Scan for the cell matching the given text and deliver its [X, Y] coordinate at center. 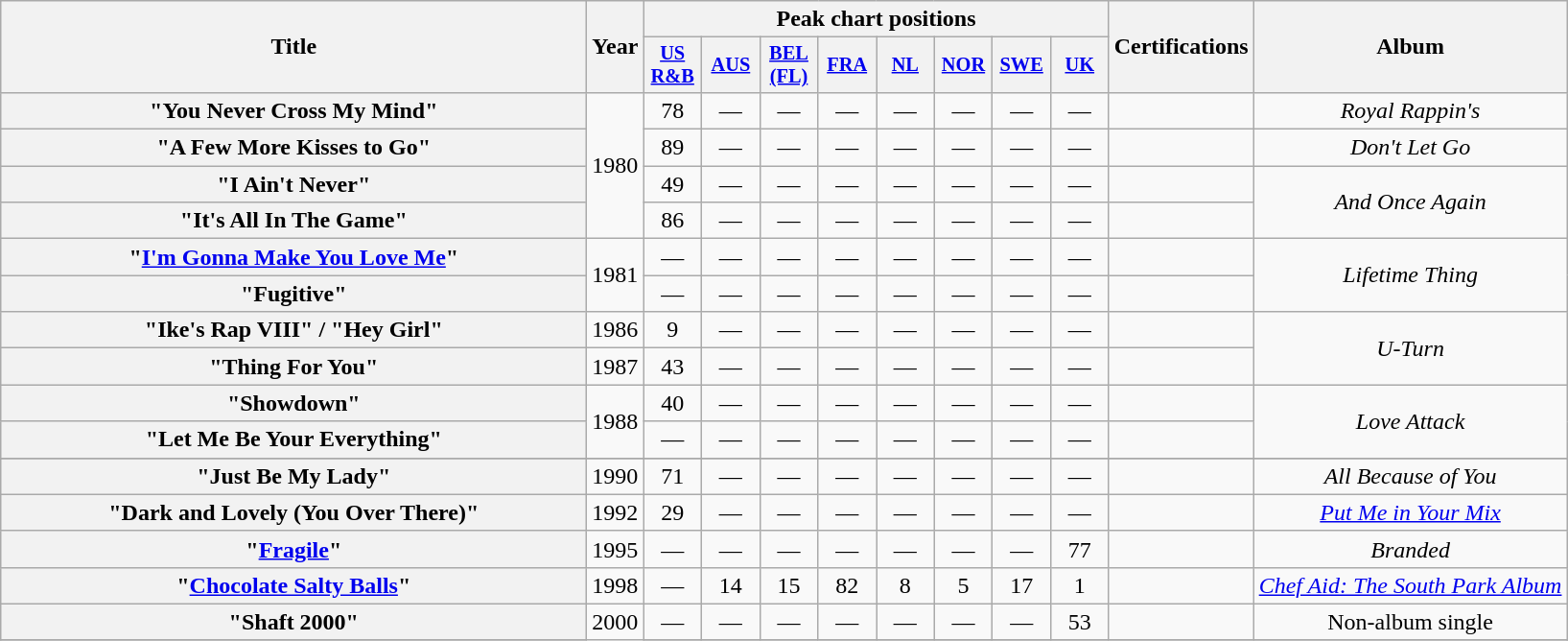
2000 [616, 622]
86 [673, 221]
"Ike's Rap VIII" / "Hey Girl" [293, 330]
"Showdown" [293, 403]
"Dark and Lovely (You Over There)" [293, 512]
And Once Again [1410, 202]
NL [905, 65]
8 [905, 585]
"Shaft 2000" [293, 622]
Certifications [1182, 47]
77 [1080, 549]
49 [673, 184]
1998 [616, 585]
Love Attack [1410, 421]
1987 [616, 367]
53 [1080, 622]
1995 [616, 549]
Year [616, 47]
NOR [963, 65]
78 [673, 110]
"Fugitive" [293, 294]
AUS [731, 65]
"It's All In The Game" [293, 221]
9 [673, 330]
14 [731, 585]
Non-album single [1410, 622]
"You Never Cross My Mind" [293, 110]
Don't Let Go [1410, 148]
43 [673, 367]
"I'm Gonna Make You Love Me" [293, 257]
Peak chart positions [877, 19]
"I Ain't Never" [293, 184]
1981 [616, 275]
1990 [616, 476]
15 [788, 585]
UK [1080, 65]
29 [673, 512]
1992 [616, 512]
Lifetime Thing [1410, 275]
BEL(FL) [788, 65]
"A Few More Kisses to Go" [293, 148]
1980 [616, 165]
40 [673, 403]
5 [963, 585]
Put Me in Your Mix [1410, 512]
"Fragile" [293, 549]
82 [848, 585]
"Chocolate Salty Balls" [293, 585]
Branded [1410, 549]
Title [293, 47]
Chef Aid: The South Park Album [1410, 585]
Royal Rappin's [1410, 110]
"Just Be My Lady" [293, 476]
1988 [616, 421]
1 [1080, 585]
SWE [1022, 65]
USR&B [673, 65]
71 [673, 476]
1986 [616, 330]
89 [673, 148]
FRA [848, 65]
Album [1410, 47]
U-Turn [1410, 348]
17 [1022, 585]
"Thing For You" [293, 367]
All Because of You [1410, 476]
"Let Me Be Your Everything" [293, 439]
